Find where the given text appears and provide that cell's center as (x, y) coordinate. 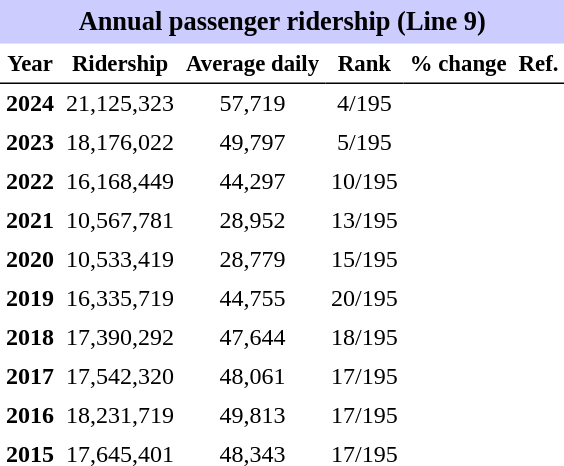
10,533,419 (120, 260)
Year (30, 64)
2020 (30, 260)
28,779 (252, 260)
Annual passenger ridership (Line 9) (282, 22)
17,542,320 (120, 376)
28,952 (252, 220)
2018 (30, 338)
18,231,719 (120, 416)
10/195 (364, 182)
17,390,292 (120, 338)
Ridership (120, 64)
Rank (364, 64)
2017 (30, 376)
10,567,781 (120, 220)
2023 (30, 142)
49,797 (252, 142)
16,335,719 (120, 298)
57,719 (252, 104)
4/195 (364, 104)
15/195 (364, 260)
18,176,022 (120, 142)
44,755 (252, 298)
5/195 (364, 142)
16,168,449 (120, 182)
2016 (30, 416)
21,125,323 (120, 104)
% change (458, 64)
2024 (30, 104)
Average daily (252, 64)
2021 (30, 220)
2022 (30, 182)
48,061 (252, 376)
44,297 (252, 182)
13/195 (364, 220)
49,813 (252, 416)
20/195 (364, 298)
18/195 (364, 338)
47,644 (252, 338)
2019 (30, 298)
